Return the [x, y] coordinate for the center point of the cell that contains the specified text.  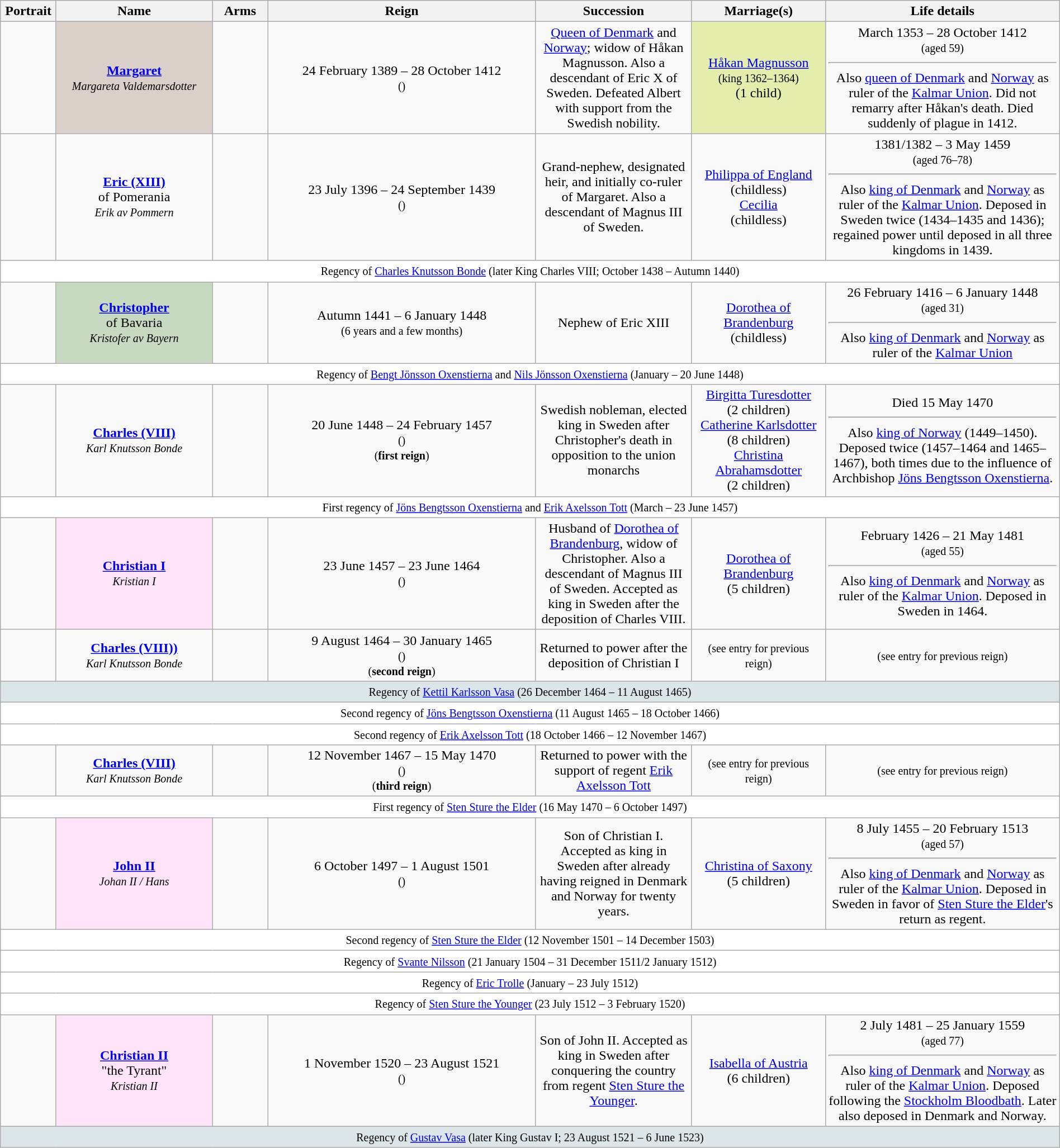
Regency of Svante Nilsson (21 January 1504 – 31 December 1511/2 January 1512) [530, 961]
Autumn 1441 – 6 January 1448(6 years and a few months) [401, 322]
Regency of Eric Trolle (January – 23 July 1512) [530, 983]
26 February 1416 – 6 January 1448(aged 31)Also king of Denmark and Norway as ruler of the Kalmar Union [943, 322]
February 1426 – 21 May 1481(aged 55)Also king of Denmark and Norway as ruler of the Kalmar Union. Deposed in Sweden in 1464. [943, 573]
Portrait [29, 11]
Succession [614, 11]
9 August 1464 – 30 January 1465()(second reign) [401, 655]
Marriage(s) [758, 11]
Queen of Denmark and Norway; widow of Håkan Magnusson. Also a descendant of Eric X of Sweden. Defeated Albert with support from the Swedish nobility. [614, 78]
Christopherof BavariaKristofer av Bayern [134, 322]
First regency of Sten Sture the Elder (16 May 1470 – 6 October 1497) [530, 807]
Charles (VIII))Karl Knutsson Bonde [134, 655]
Regency of Bengt Jönsson Oxenstierna and Nils Jönsson Oxenstierna (January – 20 June 1448) [530, 374]
Reign [401, 11]
Arms [240, 11]
Christina of Saxony(5 children) [758, 874]
Dorothea of Brandenburg(childless) [758, 322]
Second regency of Sten Sture the Elder (12 November 1501 – 14 December 1503) [530, 940]
Regency of Gustav Vasa (later King Gustav I; 23 August 1521 – 6 June 1523) [530, 1137]
Håkan Magnusson(king 1362–1364)(1 child) [758, 78]
12 November 1467 – 15 May 1470()(third reign) [401, 771]
Regency of Charles Knutsson Bonde (later King Charles VIII; October 1438 – Autumn 1440) [530, 271]
Returned to power with the support of regent Erik Axelsson Tott [614, 771]
1 November 1520 – 23 August 1521() [401, 1070]
Second regency of Jöns Bengtsson Oxenstierna (11 August 1465 – 18 October 1466) [530, 713]
Nephew of Eric XIII [614, 322]
Name [134, 11]
Eric (XIII)of PomeraniaErik av Pommern [134, 197]
Second regency of Erik Axelsson Tott (18 October 1466 – 12 November 1467) [530, 734]
Son of John II. Accepted as king in Sweden after conquering the country from regent Sten Sture the Younger. [614, 1070]
First regency of Jöns Bengtsson Oxenstierna and Erik Axelsson Tott (March – 23 June 1457) [530, 507]
Returned to power after the deposition of Christian I [614, 655]
23 July 1396 – 24 September 1439() [401, 197]
24 February 1389 – 28 October 1412() [401, 78]
Dorothea of Brandenburg(5 children) [758, 573]
6 October 1497 – 1 August 1501() [401, 874]
Christian IKristian I [134, 573]
Philippa of England(childless)Cecilia(childless) [758, 197]
MargaretMargareta Valdemarsdotter [134, 78]
Christian II"the Tyrant"Kristian II [134, 1070]
John IIJohan II / Hans [134, 874]
Regency of Sten Sture the Younger (23 July 1512 – 3 February 1520) [530, 1004]
Isabella of Austria(6 children) [758, 1070]
Birgitta Turesdotter(2 children)Catherine Karlsdotter(8 children)Christina Abrahamsdotter(2 children) [758, 440]
Life details [943, 11]
Regency of Kettil Karlsson Vasa (26 December 1464 – 11 August 1465) [530, 691]
23 June 1457 – 23 June 1464() [401, 573]
Swedish nobleman, elected king in Sweden after Christopher's death in opposition to the union monarchs [614, 440]
Grand-nephew, designated heir, and initially co-ruler of Margaret. Also a descendant of Magnus III of Sweden. [614, 197]
20 June 1448 – 24 February 1457()(first reign) [401, 440]
Son of Christian I. Accepted as king in Sweden after already having reigned in Denmark and Norway for twenty years. [614, 874]
